Extract the [x, y] coordinate from the center of the cell holding the provided text.  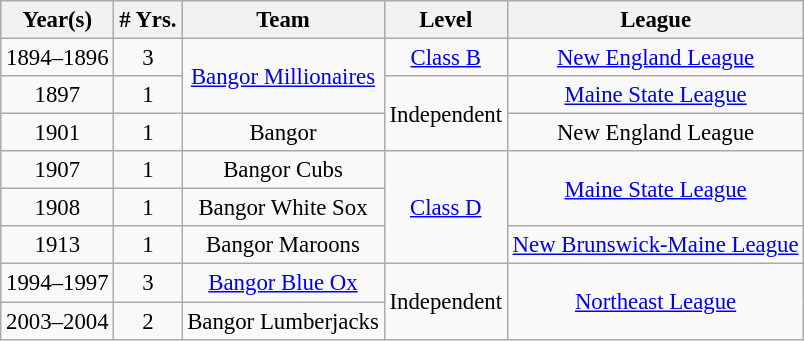
2003–2004 [58, 321]
Level [446, 20]
Bangor White Sox [283, 208]
Year(s) [58, 20]
1907 [58, 170]
Northeast League [656, 302]
Bangor Lumberjacks [283, 321]
Team [283, 20]
Class D [446, 208]
Bangor [283, 133]
Bangor Millionaires [283, 76]
1913 [58, 245]
New Brunswick-Maine League [656, 245]
1894–1896 [58, 58]
1897 [58, 95]
League [656, 20]
Bangor Cubs [283, 170]
Bangor Maroons [283, 245]
Bangor Blue Ox [283, 283]
1901 [58, 133]
2 [148, 321]
1908 [58, 208]
# Yrs. [148, 20]
1994–1997 [58, 283]
Class B [446, 58]
